Identify which cell holds the provided text, then report its (X, Y) central coordinate. 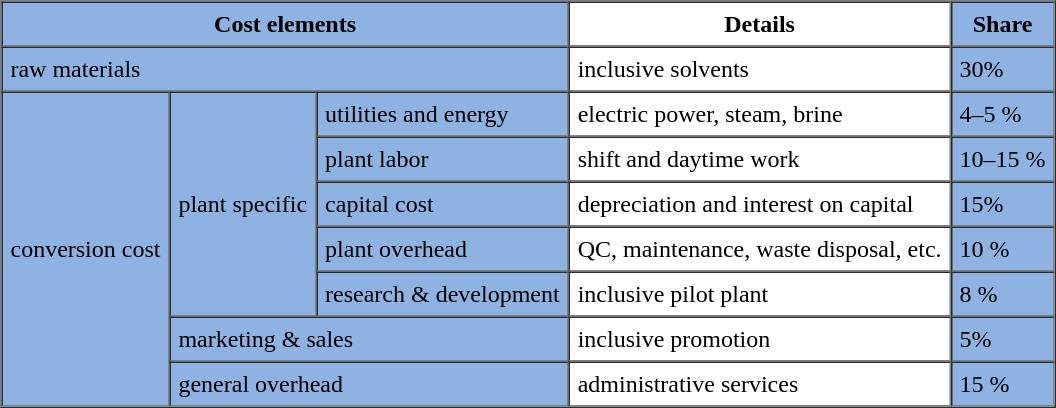
inclusive promotion (760, 338)
4–5 % (1003, 114)
raw materials (284, 68)
general overhead (368, 384)
Cost elements (284, 24)
10–15 % (1003, 158)
electric power, steam, brine (760, 114)
30% (1003, 68)
QC, maintenance, waste disposal, etc. (760, 248)
inclusive solvents (760, 68)
marketing & sales (368, 338)
15% (1003, 204)
plant specific (242, 204)
15 % (1003, 384)
plant labor (442, 158)
Details (760, 24)
administrative services (760, 384)
utilities and energy (442, 114)
Share (1003, 24)
5% (1003, 338)
depreciation and interest on capital (760, 204)
conversion cost (85, 250)
shift and daytime work (760, 158)
capital cost (442, 204)
inclusive pilot plant (760, 294)
research & development (442, 294)
10 % (1003, 248)
plant overhead (442, 248)
8 % (1003, 294)
